For the text-containing cell, return its midpoint in (X, Y) coordinate format. 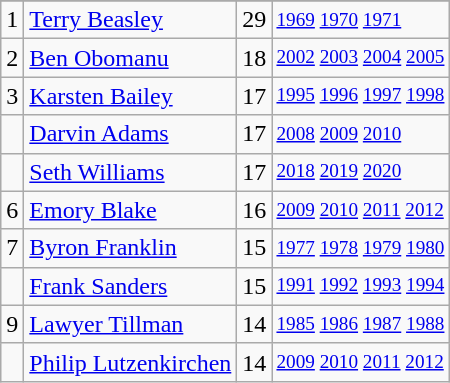
Byron Franklin (130, 248)
2018 2019 2020 (360, 172)
1977 1978 1979 1980 (360, 248)
18 (254, 58)
1995 1996 1997 1998 (360, 96)
9 (12, 324)
Frank Sanders (130, 286)
2002 2003 2004 2005 (360, 58)
1991 1992 1993 1994 (360, 286)
Lawyer Tillman (130, 324)
3 (12, 96)
29 (254, 20)
1985 1986 1987 1988 (360, 324)
1969 1970 1971 (360, 20)
7 (12, 248)
Philip Lutzenkirchen (130, 362)
Darvin Adams (130, 134)
1 (12, 20)
Emory Blake (130, 210)
Terry Beasley (130, 20)
2 (12, 58)
16 (254, 210)
Seth Williams (130, 172)
Ben Obomanu (130, 58)
Karsten Bailey (130, 96)
6 (12, 210)
2008 2009 2010 (360, 134)
